Scan for the cell matching the given text and deliver its [X, Y] coordinate at center. 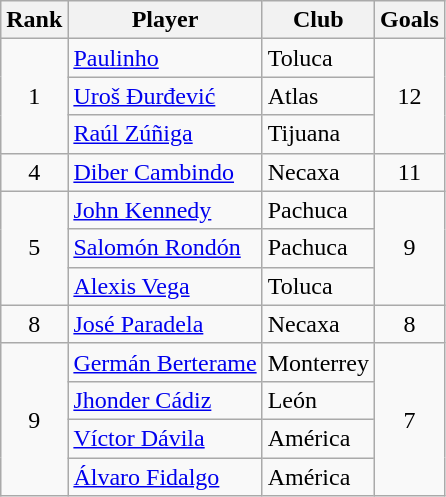
Jhonder Cádiz [165, 400]
Paulinho [165, 58]
12 [410, 96]
7 [410, 419]
Uroš Đurđević [165, 96]
Germán Berterame [165, 362]
1 [34, 96]
Salomón Rondón [165, 248]
Diber Cambindo [165, 172]
Raúl Zúñiga [165, 134]
Álvaro Fidalgo [165, 477]
5 [34, 248]
11 [410, 172]
León [318, 400]
Club [318, 20]
4 [34, 172]
Alexis Vega [165, 286]
Player [165, 20]
Monterrey [318, 362]
John Kennedy [165, 210]
Víctor Dávila [165, 438]
Tijuana [318, 134]
Goals [410, 20]
José Paradela [165, 324]
Rank [34, 20]
Atlas [318, 96]
